Capture the cell that displays the provided text and extract its [x, y] central coordinate. 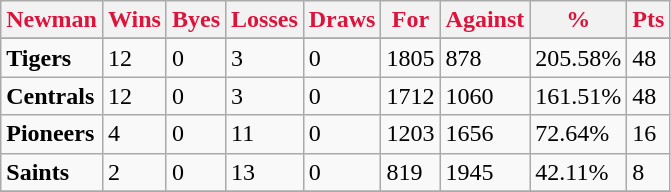
Saints [52, 172]
8 [648, 172]
For [410, 20]
878 [485, 58]
1712 [410, 96]
16 [648, 134]
42.11% [578, 172]
13 [265, 172]
Pts [648, 20]
205.58% [578, 58]
2 [134, 172]
Against [485, 20]
4 [134, 134]
Draws [342, 20]
Byes [196, 20]
1945 [485, 172]
1060 [485, 96]
Wins [134, 20]
11 [265, 134]
819 [410, 172]
Centrals [52, 96]
161.51% [578, 96]
72.64% [578, 134]
Pioneers [52, 134]
Tigers [52, 58]
1203 [410, 134]
Losses [265, 20]
% [578, 20]
1805 [410, 58]
1656 [485, 134]
Newman [52, 20]
